Capture the cell that displays the provided text and extract its (X, Y) central coordinate. 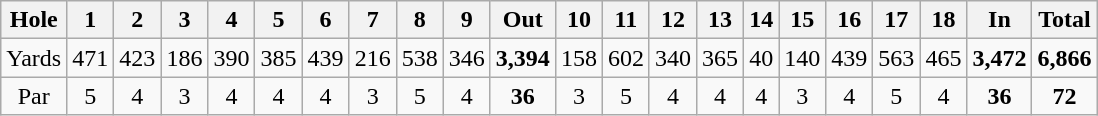
365 (720, 58)
72 (1064, 96)
563 (896, 58)
186 (184, 58)
9 (466, 20)
2 (138, 20)
140 (802, 58)
18 (944, 20)
602 (626, 58)
3,472 (1000, 58)
6,866 (1064, 58)
Out (522, 20)
390 (232, 58)
11 (626, 20)
471 (90, 58)
Total (1064, 20)
216 (372, 58)
385 (278, 58)
6 (326, 20)
340 (672, 58)
15 (802, 20)
346 (466, 58)
7 (372, 20)
3,394 (522, 58)
Par (34, 96)
1 (90, 20)
14 (762, 20)
17 (896, 20)
Yards (34, 58)
12 (672, 20)
13 (720, 20)
In (1000, 20)
465 (944, 58)
8 (420, 20)
538 (420, 58)
16 (850, 20)
Hole (34, 20)
158 (578, 58)
10 (578, 20)
423 (138, 58)
40 (762, 58)
